Provide the [X, Y] coordinate of the cell's center where the given text is located.  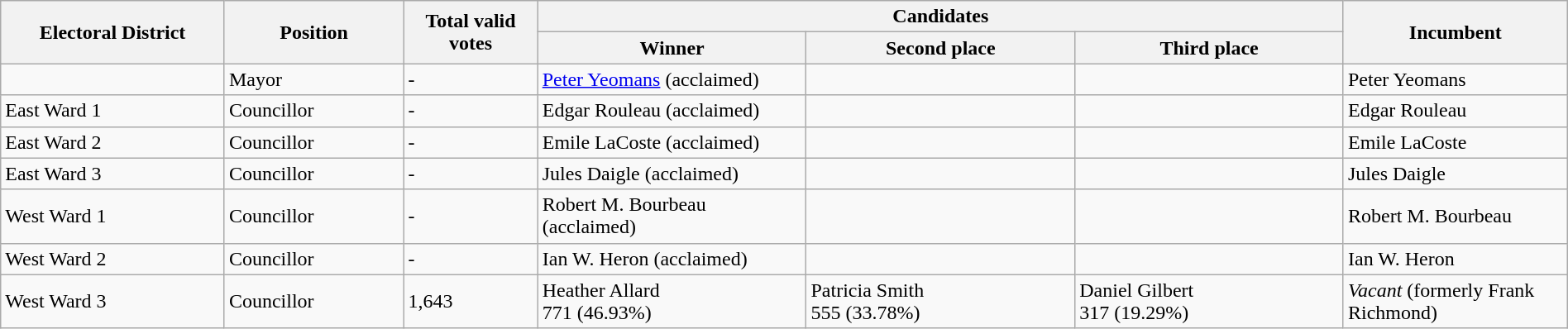
Heather Allard771 (46.93%) [672, 301]
Third place [1209, 48]
Emile LaCoste [1456, 142]
Candidates [940, 17]
Edgar Rouleau (acclaimed) [672, 111]
Edgar Rouleau [1456, 111]
East Ward 1 [112, 111]
Peter Yeomans [1456, 79]
West Ward 1 [112, 217]
Emile LaCoste (acclaimed) [672, 142]
Ian W. Heron (acclaimed) [672, 259]
East Ward 3 [112, 174]
Second place [941, 48]
East Ward 2 [112, 142]
Position [313, 32]
Ian W. Heron [1456, 259]
Vacant (formerly Frank Richmond) [1456, 301]
Winner [672, 48]
Robert M. Bourbeau (acclaimed) [672, 217]
Total valid votes [471, 32]
Mayor [313, 79]
Jules Daigle (acclaimed) [672, 174]
Daniel Gilbert317 (19.29%) [1209, 301]
West Ward 2 [112, 259]
West Ward 3 [112, 301]
Peter Yeomans (acclaimed) [672, 79]
Electoral District [112, 32]
Incumbent [1456, 32]
1,643 [471, 301]
Robert M. Bourbeau [1456, 217]
Jules Daigle [1456, 174]
Patricia Smith555 (33.78%) [941, 301]
